Extract the [X, Y] coordinate from the center of the cell holding the provided text.  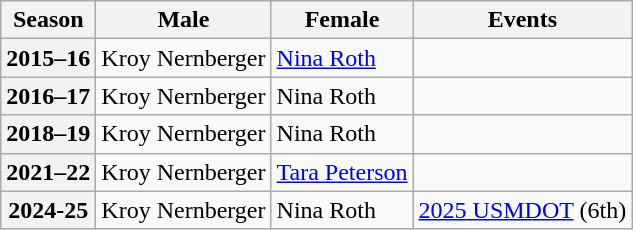
Male [184, 20]
2018–19 [48, 134]
2016–17 [48, 96]
Tara Peterson [342, 172]
2025 USMDOT (6th) [522, 210]
Events [522, 20]
Female [342, 20]
2021–22 [48, 172]
Season [48, 20]
2015–16 [48, 58]
2024-25 [48, 210]
